For the text-containing cell, return its midpoint in [X, Y] coordinate format. 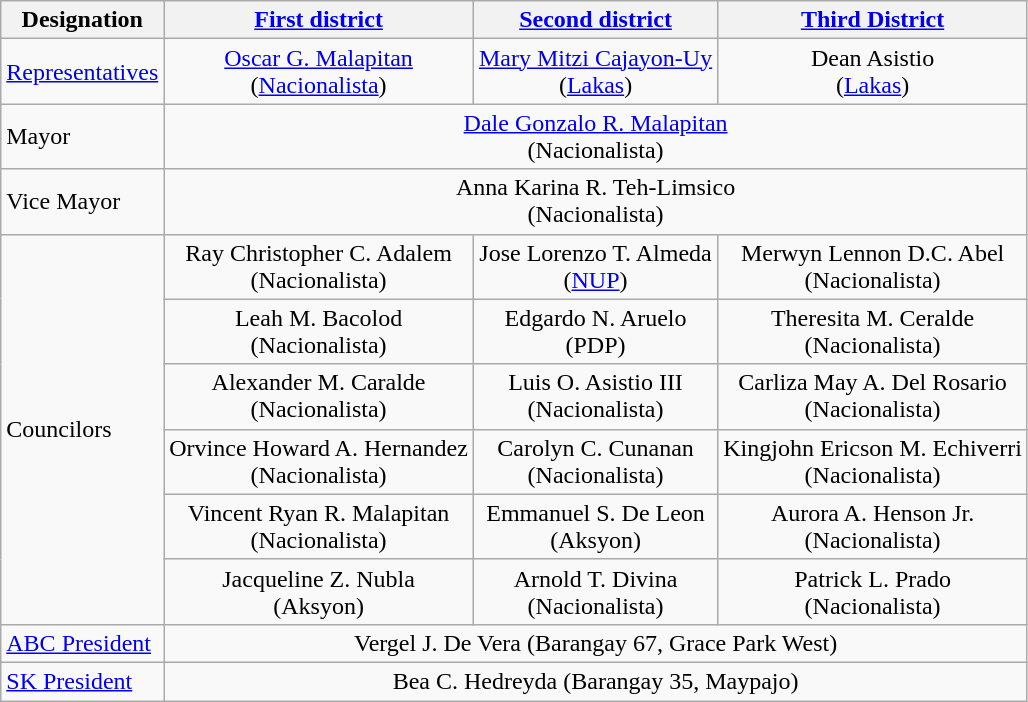
Vincent Ryan R. Malapitan(Nacionalista) [319, 526]
Vice Mayor [82, 202]
ABC President [82, 643]
Kingjohn Ericson M. Echiverri(Nacionalista) [873, 462]
Third District [873, 20]
Bea C. Hedreyda (Barangay 35, Maypajo) [596, 681]
Anna Karina R. Teh-Limsico(Nacionalista) [596, 202]
First district [319, 20]
Mary Mitzi Cajayon-Uy(Lakas) [595, 72]
Jose Lorenzo T. Almeda(NUP) [595, 266]
Patrick L. Prado(Nacionalista) [873, 592]
Vergel J. De Vera (Barangay 67, Grace Park West) [596, 643]
Orvince Howard A. Hernandez(Nacionalista) [319, 462]
Dale Gonzalo R. Malapitan(Nacionalista) [596, 136]
SK President [82, 681]
Arnold T. Divina(Nacionalista) [595, 592]
Mayor [82, 136]
Carolyn C. Cunanan(Nacionalista) [595, 462]
Alexander M. Caralde(Nacionalista) [319, 396]
Dean Asistio(Lakas) [873, 72]
Ray Christopher C. Adalem(Nacionalista) [319, 266]
Merwyn Lennon D.C. Abel(Nacionalista) [873, 266]
Edgardo N. Aruelo(PDP) [595, 332]
Councilors [82, 429]
Leah M. Bacolod(Nacionalista) [319, 332]
Second district [595, 20]
Aurora A. Henson Jr.(Nacionalista) [873, 526]
Representatives [82, 72]
Emmanuel S. De Leon(Aksyon) [595, 526]
Theresita M. Ceralde(Nacionalista) [873, 332]
Luis O. Asistio III(Nacionalista) [595, 396]
Oscar G. Malapitan(Nacionalista) [319, 72]
Carliza May A. Del Rosario(Nacionalista) [873, 396]
Designation [82, 20]
Jacqueline Z. Nubla(Aksyon) [319, 592]
